Identify which cell holds the provided text, then report its [X, Y] central coordinate. 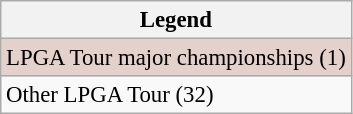
LPGA Tour major championships (1) [176, 58]
Legend [176, 20]
Other LPGA Tour (32) [176, 95]
